Pinpoint the cell where the given text exists, returning its [X, Y] midpoint coordinate. 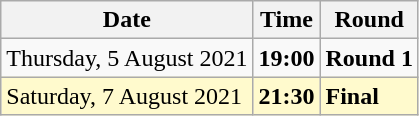
Round 1 [369, 58]
Round [369, 20]
19:00 [286, 58]
Final [369, 96]
21:30 [286, 96]
Thursday, 5 August 2021 [127, 58]
Saturday, 7 August 2021 [127, 96]
Date [127, 20]
Time [286, 20]
